Scan for the cell matching the given text and deliver its (X, Y) coordinate at center. 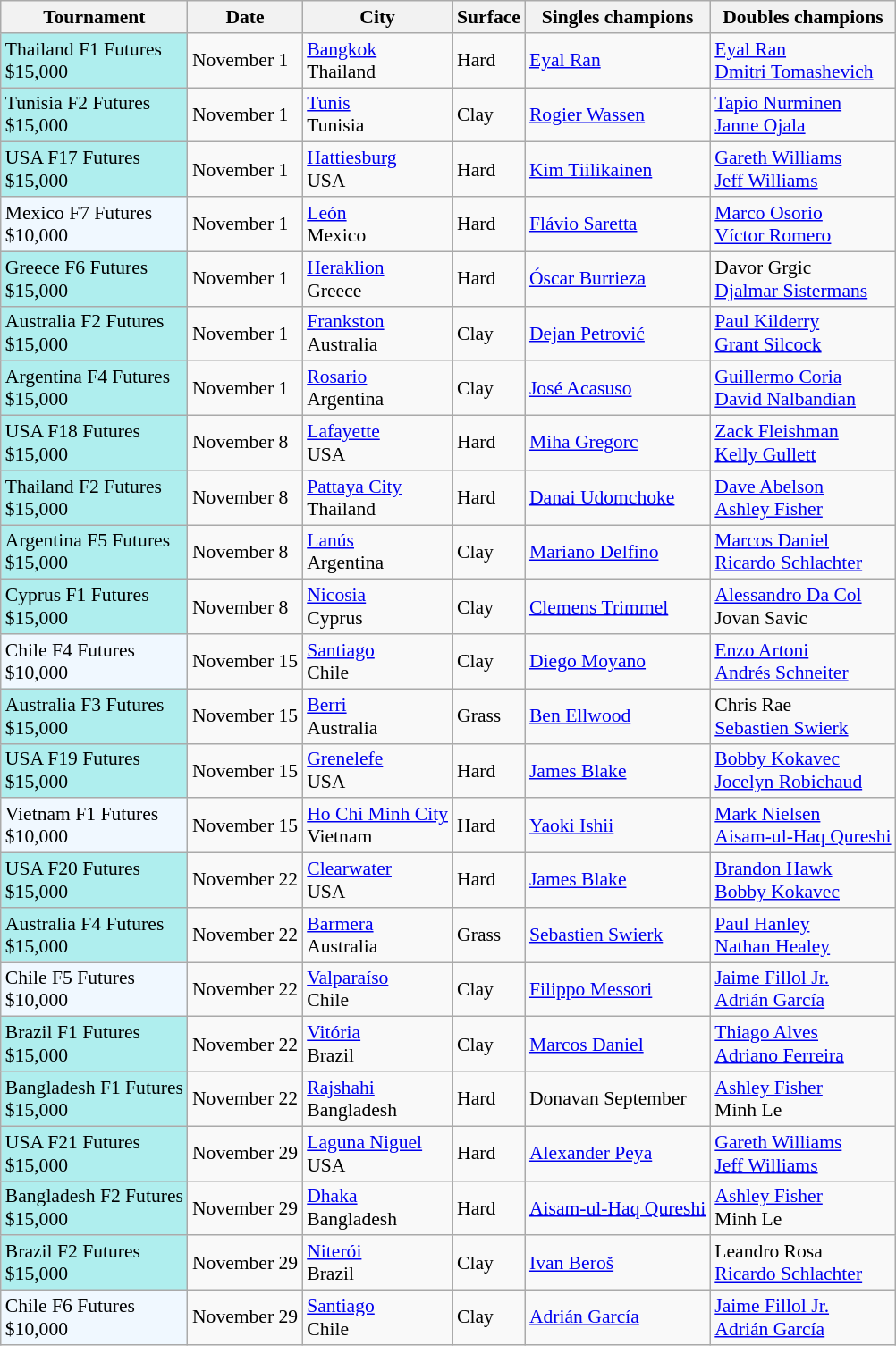
NiteróiBrazil (377, 1263)
LeónMexico (377, 224)
Doubles champions (803, 17)
Zack Fleishman Kelly Gullett (803, 444)
Sebastien Swierk (617, 935)
Bangladesh F2 Futures$15,000 (95, 1207)
Dave Abelson Ashley Fisher (803, 497)
Aisam-ul-Haq Qureshi (617, 1207)
José Acasuso (617, 388)
Marco Osorio Víctor Romero (803, 224)
Laguna NiguelUSA (377, 1154)
Davor Grgic Djalmar Sistermans (803, 279)
LafayetteUSA (377, 444)
RosarioArgentina (377, 388)
Clemens Trimmel (617, 606)
Mark Nielsen Aisam-ul-Haq Qureshi (803, 826)
Thiago Alves Adriano Ferreira (803, 1045)
Filippo Messori (617, 989)
Surface (488, 17)
Bobby Kokavec Jocelyn Robichaud (803, 771)
Brandon Hawk Bobby Kokavec (803, 880)
USA F21 Futures$15,000 (95, 1154)
Ivan Beroš (617, 1263)
Paul Kilderry Grant Silcock (803, 333)
Argentina F4 Futures$15,000 (95, 388)
Donavan September (617, 1098)
GrenelefeUSA (377, 771)
Pattaya CityThailand (377, 497)
Enzo Artoni Andrés Schneiter (803, 662)
NicosiaCyprus (377, 606)
Chile F4 Futures$10,000 (95, 662)
DhakaBangladesh (377, 1207)
Danai Udomchoke (617, 497)
Singles champions (617, 17)
Australia F2 Futures$15,000 (95, 333)
Eyal Ran (617, 61)
BarmeraAustralia (377, 935)
FrankstonAustralia (377, 333)
Tapio Nurminen Janne Ojala (803, 114)
Leandro Rosa Ricardo Schlachter (803, 1263)
Thailand F1 Futures$15,000 (95, 61)
Alexander Peya (617, 1154)
Flávio Saretta (617, 224)
Alessandro Da Col Jovan Savic (803, 606)
Eyal Ran Dmitri Tomashevich (803, 61)
Vietnam F1 Futures$10,000 (95, 826)
BerriAustralia (377, 715)
Bangladesh F1 Futures$15,000 (95, 1098)
HattiesburgUSA (377, 170)
ValparaísoChile (377, 989)
Greece F6 Futures$15,000 (95, 279)
Rogier Wassen (617, 114)
USA F17 Futures$15,000 (95, 170)
Adrián García (617, 1318)
Chile F5 Futures$10,000 (95, 989)
Australia F3 Futures$15,000 (95, 715)
Kim Tiilikainen (617, 170)
USA F18 Futures$15,000 (95, 444)
Dejan Petrović (617, 333)
Marcos Daniel Ricardo Schlachter (803, 553)
Mexico F7 Futures$10,000 (95, 224)
Guillermo Coria David Nalbandian (803, 388)
Brazil F2 Futures$15,000 (95, 1263)
Paul Hanley Nathan Healey (803, 935)
TunisTunisia (377, 114)
Ben Ellwood (617, 715)
Cyprus F1 Futures$15,000 (95, 606)
Diego Moyano (617, 662)
Mariano Delfino (617, 553)
LanúsArgentina (377, 553)
Chile F6 Futures$10,000 (95, 1318)
BangkokThailand (377, 61)
ClearwaterUSA (377, 880)
VitóriaBrazil (377, 1045)
RajshahiBangladesh (377, 1098)
Date (245, 17)
Ho Chi Minh CityVietnam (377, 826)
Marcos Daniel (617, 1045)
City (377, 17)
Miha Gregorc (617, 444)
HeraklionGreece (377, 279)
USA F19 Futures$15,000 (95, 771)
Óscar Burrieza (617, 279)
Tunisia F2 Futures$15,000 (95, 114)
Chris Rae Sebastien Swierk (803, 715)
Yaoki Ishii (617, 826)
Australia F4 Futures$15,000 (95, 935)
Tournament (95, 17)
Brazil F1 Futures$15,000 (95, 1045)
USA F20 Futures$15,000 (95, 880)
Thailand F2 Futures$15,000 (95, 497)
Argentina F5 Futures$15,000 (95, 553)
